Extract the (X, Y) coordinate from the center of the cell holding the provided text.  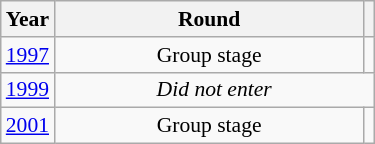
1997 (28, 55)
Year (28, 19)
Did not enter (214, 90)
2001 (28, 126)
Round (209, 19)
1999 (28, 90)
